Return the [X, Y] coordinate for the center point of the cell that contains the specified text.  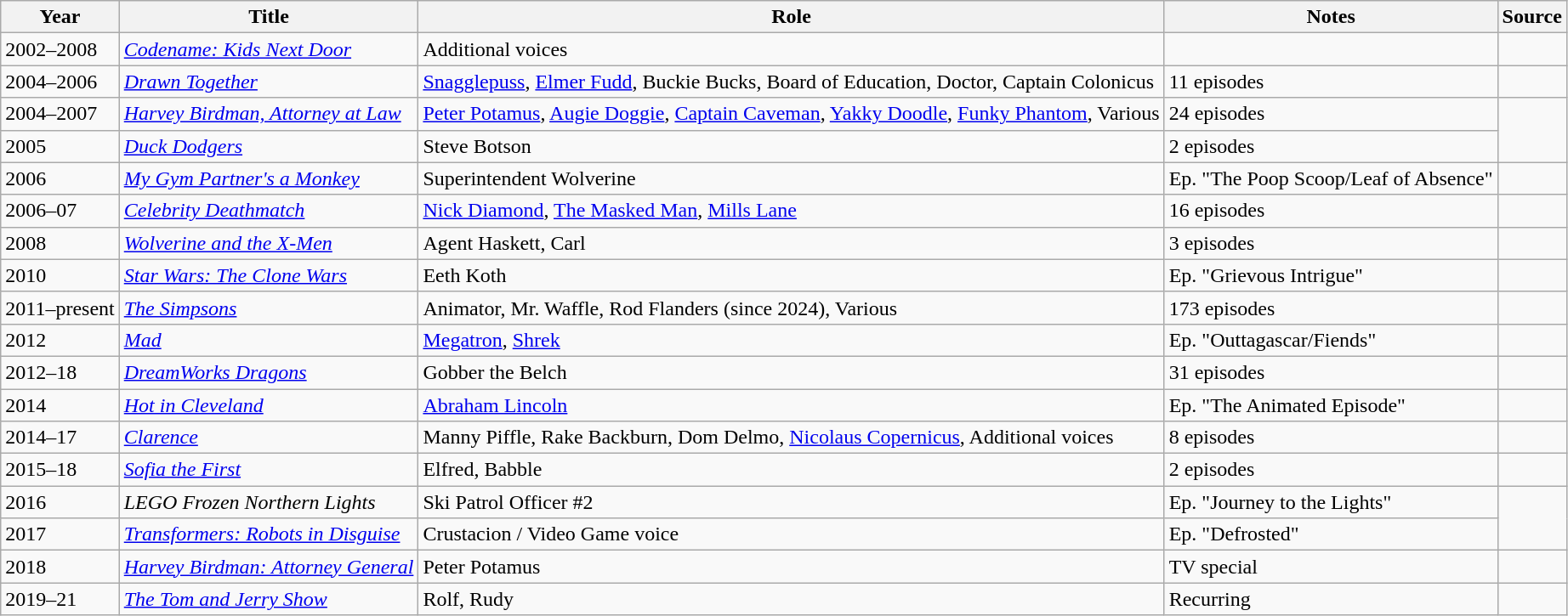
DreamWorks Dragons [269, 372]
Clarence [269, 438]
Nick Diamond, The Masked Man, Mills Lane [791, 211]
173 episodes [1331, 308]
TV special [1331, 567]
Agent Haskett, Carl [791, 243]
The Tom and Jerry Show [269, 599]
Eeth Koth [791, 275]
Ep. "Defrosted" [1331, 534]
24 episodes [1331, 114]
Peter Potamus [791, 567]
Star Wars: The Clone Wars [269, 275]
Source [1532, 17]
Ep. "The Animated Episode" [1331, 405]
Additional voices [791, 49]
2008 [60, 243]
Rolf, Rudy [791, 599]
2019–21 [60, 599]
2016 [60, 502]
Ep. "The Poop Scoop/Leaf of Absence" [1331, 178]
Mad [269, 340]
Elfred, Babble [791, 470]
2012 [60, 340]
Duck Dodgers [269, 146]
2017 [60, 534]
Manny Piffle, Rake Backburn, Dom Delmo, Nicolaus Copernicus, Additional voices [791, 438]
Title [269, 17]
Wolverine and the X-Men [269, 243]
Ep. "Outtagascar/Fiends" [1331, 340]
Recurring [1331, 599]
2012–18 [60, 372]
2006–07 [60, 211]
2018 [60, 567]
16 episodes [1331, 211]
2006 [60, 178]
Role [791, 17]
Codename: Kids Next Door [269, 49]
Ski Patrol Officer #2 [791, 502]
31 episodes [1331, 372]
My Gym Partner's a Monkey [269, 178]
Steve Botson [791, 146]
Celebrity Deathmatch [269, 211]
2014 [60, 405]
Crustacion / Video Game voice [791, 534]
8 episodes [1331, 438]
2005 [60, 146]
LEGO Frozen Northern Lights [269, 502]
3 episodes [1331, 243]
2015–18 [60, 470]
Gobber the Belch [791, 372]
Hot in Cleveland [269, 405]
2004–2007 [60, 114]
The Simpsons [269, 308]
Snagglepuss, Elmer Fudd, Buckie Bucks, Board of Education, Doctor, Captain Colonicus [791, 82]
2002–2008 [60, 49]
Year [60, 17]
Ep. "Journey to the Lights" [1331, 502]
Abraham Lincoln [791, 405]
Animator, Mr. Waffle, Rod Flanders (since 2024), Various [791, 308]
11 episodes [1331, 82]
Superintendent Wolverine [791, 178]
Sofia the First [269, 470]
2014–17 [60, 438]
Harvey Birdman: Attorney General [269, 567]
Peter Potamus, Augie Doggie, Captain Caveman, Yakky Doodle, Funky Phantom, Various [791, 114]
Transformers: Robots in Disguise [269, 534]
Notes [1331, 17]
2010 [60, 275]
2011–present [60, 308]
2004–2006 [60, 82]
Megatron, Shrek [791, 340]
Harvey Birdman, Attorney at Law [269, 114]
Drawn Together [269, 82]
Ep. "Grievous Intrigue" [1331, 275]
